Pinpoint the cell where the given text exists, returning its (x, y) midpoint coordinate. 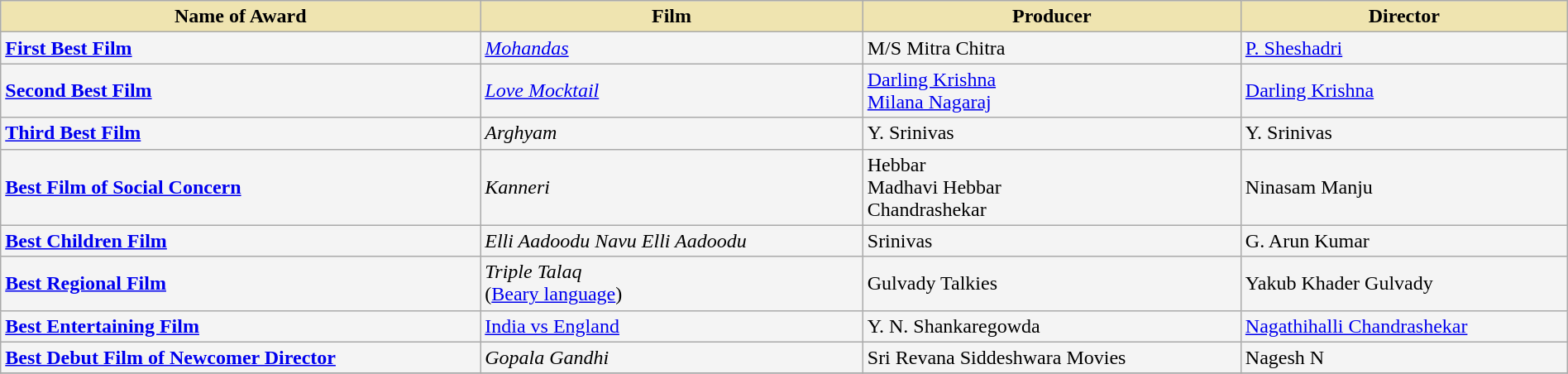
Gulvady Talkies (1052, 283)
First Best Film (241, 48)
P. Sheshadri (1404, 48)
Elli Aadoodu Navu Elli Aadoodu (672, 241)
Third Best Film (241, 133)
Gopala Gandhi (672, 357)
Best Children Film (241, 241)
Best Regional Film (241, 283)
Best Debut Film of Newcomer Director (241, 357)
G. Arun Kumar (1404, 241)
Nagathihalli Chandrashekar (1404, 326)
Nagesh N (1404, 357)
Director (1404, 17)
Producer (1052, 17)
Best Film of Social Concern (241, 187)
Best Entertaining Film (241, 326)
Name of Award (241, 17)
India vs England (672, 326)
Second Best Film (241, 91)
Arghyam (672, 133)
Triple Talaq(Beary language) (672, 283)
Darling Krishna (1404, 91)
Ninasam Manju (1404, 187)
Love Mocktail (672, 91)
Darling KrishnaMilana Nagaraj (1052, 91)
Y. N. Shankaregowda (1052, 326)
Film (672, 17)
Yakub Khader Gulvady (1404, 283)
Kanneri (672, 187)
Hebbar Madhavi Hebbar Chandrashekar (1052, 187)
Srinivas (1052, 241)
Sri Revana Siddeshwara Movies (1052, 357)
Mohandas (672, 48)
M/S Mitra Chitra (1052, 48)
